Scan for the cell matching the given text and deliver its (X, Y) coordinate at center. 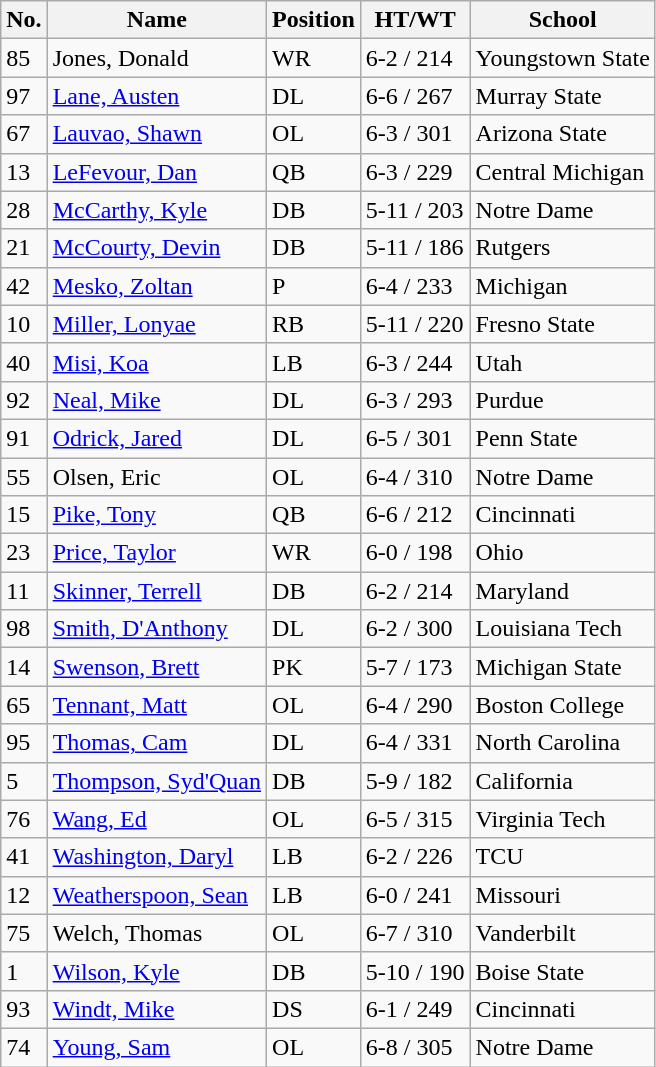
Olsen, Eric (156, 477)
TCU (562, 857)
6-7 / 310 (415, 933)
5-7 / 173 (415, 667)
Rutgers (562, 248)
6-0 / 198 (415, 553)
65 (24, 705)
Miller, Lonyae (156, 324)
5-10 / 190 (415, 971)
Michigan (562, 286)
6-5 / 301 (415, 438)
Smith, D'Anthony (156, 629)
6-2 / 300 (415, 629)
Thompson, Syd'Quan (156, 781)
6-4 / 331 (415, 743)
10 (24, 324)
P (314, 286)
13 (24, 172)
5 (24, 781)
PK (314, 667)
95 (24, 743)
21 (24, 248)
Utah (562, 362)
15 (24, 515)
28 (24, 210)
Mesko, Zoltan (156, 286)
Vanderbilt (562, 933)
6-2 / 226 (415, 857)
40 (24, 362)
Price, Taylor (156, 553)
Pike, Tony (156, 515)
67 (24, 134)
Welch, Thomas (156, 933)
Wang, Ed (156, 819)
42 (24, 286)
Position (314, 20)
5-9 / 182 (415, 781)
6-0 / 241 (415, 895)
Maryland (562, 591)
LeFevour, Dan (156, 172)
McCarthy, Kyle (156, 210)
6-3 / 293 (415, 400)
Name (156, 20)
Lauvao, Shawn (156, 134)
Arizona State (562, 134)
11 (24, 591)
91 (24, 438)
Murray State (562, 96)
6-3 / 301 (415, 134)
97 (24, 96)
98 (24, 629)
McCourty, Devin (156, 248)
6-6 / 212 (415, 515)
12 (24, 895)
Swenson, Brett (156, 667)
6-4 / 290 (415, 705)
5-11 / 186 (415, 248)
6-6 / 267 (415, 96)
74 (24, 1047)
Young, Sam (156, 1047)
Michigan State (562, 667)
23 (24, 553)
6-5 / 315 (415, 819)
Central Michigan (562, 172)
6-1 / 249 (415, 1009)
HT/WT (415, 20)
14 (24, 667)
76 (24, 819)
California (562, 781)
Jones, Donald (156, 58)
Neal, Mike (156, 400)
Penn State (562, 438)
School (562, 20)
Thomas, Cam (156, 743)
6-8 / 305 (415, 1047)
Fresno State (562, 324)
Virginia Tech (562, 819)
RB (314, 324)
6-3 / 244 (415, 362)
92 (24, 400)
Youngstown State (562, 58)
6-4 / 310 (415, 477)
DS (314, 1009)
Tennant, Matt (156, 705)
5-11 / 203 (415, 210)
Louisiana Tech (562, 629)
Weatherspoon, Sean (156, 895)
6-4 / 233 (415, 286)
55 (24, 477)
Missouri (562, 895)
Windt, Mike (156, 1009)
Lane, Austen (156, 96)
Purdue (562, 400)
Skinner, Terrell (156, 591)
Boston College (562, 705)
75 (24, 933)
41 (24, 857)
6-3 / 229 (415, 172)
Boise State (562, 971)
Ohio (562, 553)
85 (24, 58)
No. (24, 20)
5-11 / 220 (415, 324)
1 (24, 971)
North Carolina (562, 743)
Misi, Koa (156, 362)
Wilson, Kyle (156, 971)
Washington, Daryl (156, 857)
Odrick, Jared (156, 438)
93 (24, 1009)
